Scan for the cell matching the given text and deliver its [X, Y] coordinate at center. 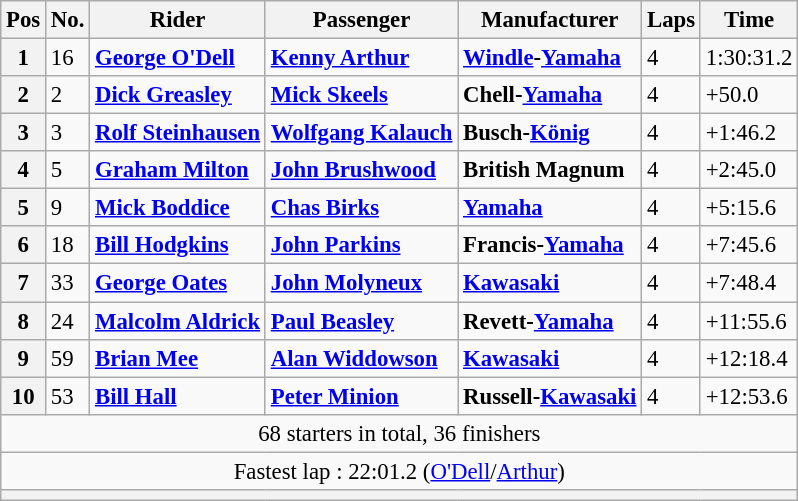
Rolf Steinhausen [178, 133]
Francis-Yamaha [550, 245]
George Oates [178, 283]
+7:48.4 [748, 283]
16 [68, 58]
1 [24, 58]
Mick Boddice [178, 208]
8 [24, 321]
No. [68, 20]
+2:45.0 [748, 170]
Pos [24, 20]
Kenny Arthur [361, 58]
Mick Skeels [361, 95]
68 starters in total, 36 finishers [400, 433]
53 [68, 396]
Passenger [361, 20]
18 [68, 245]
7 [24, 283]
Brian Mee [178, 358]
Revett-Yamaha [550, 321]
Chas Birks [361, 208]
Dick Greasley [178, 95]
33 [68, 283]
59 [68, 358]
+1:46.2 [748, 133]
Wolfgang Kalauch [361, 133]
Peter Minion [361, 396]
+12:53.6 [748, 396]
+12:18.4 [748, 358]
Malcolm Aldrick [178, 321]
British Magnum [550, 170]
24 [68, 321]
Paul Beasley [361, 321]
Time [748, 20]
10 [24, 396]
Bill Hodgkins [178, 245]
John Brushwood [361, 170]
Bill Hall [178, 396]
Busch-König [550, 133]
John Molyneux [361, 283]
Yamaha [550, 208]
1:30:31.2 [748, 58]
Laps [672, 20]
Rider [178, 20]
+7:45.6 [748, 245]
+11:55.6 [748, 321]
Windle-Yamaha [550, 58]
+5:15.6 [748, 208]
Russell-Kawasaki [550, 396]
6 [24, 245]
John Parkins [361, 245]
Manufacturer [550, 20]
Fastest lap : 22:01.2 (O'Dell/Arthur) [400, 471]
Chell-Yamaha [550, 95]
Graham Milton [178, 170]
George O'Dell [178, 58]
+50.0 [748, 95]
Alan Widdowson [361, 358]
